Scan for the cell matching the given text and deliver its [X, Y] coordinate at center. 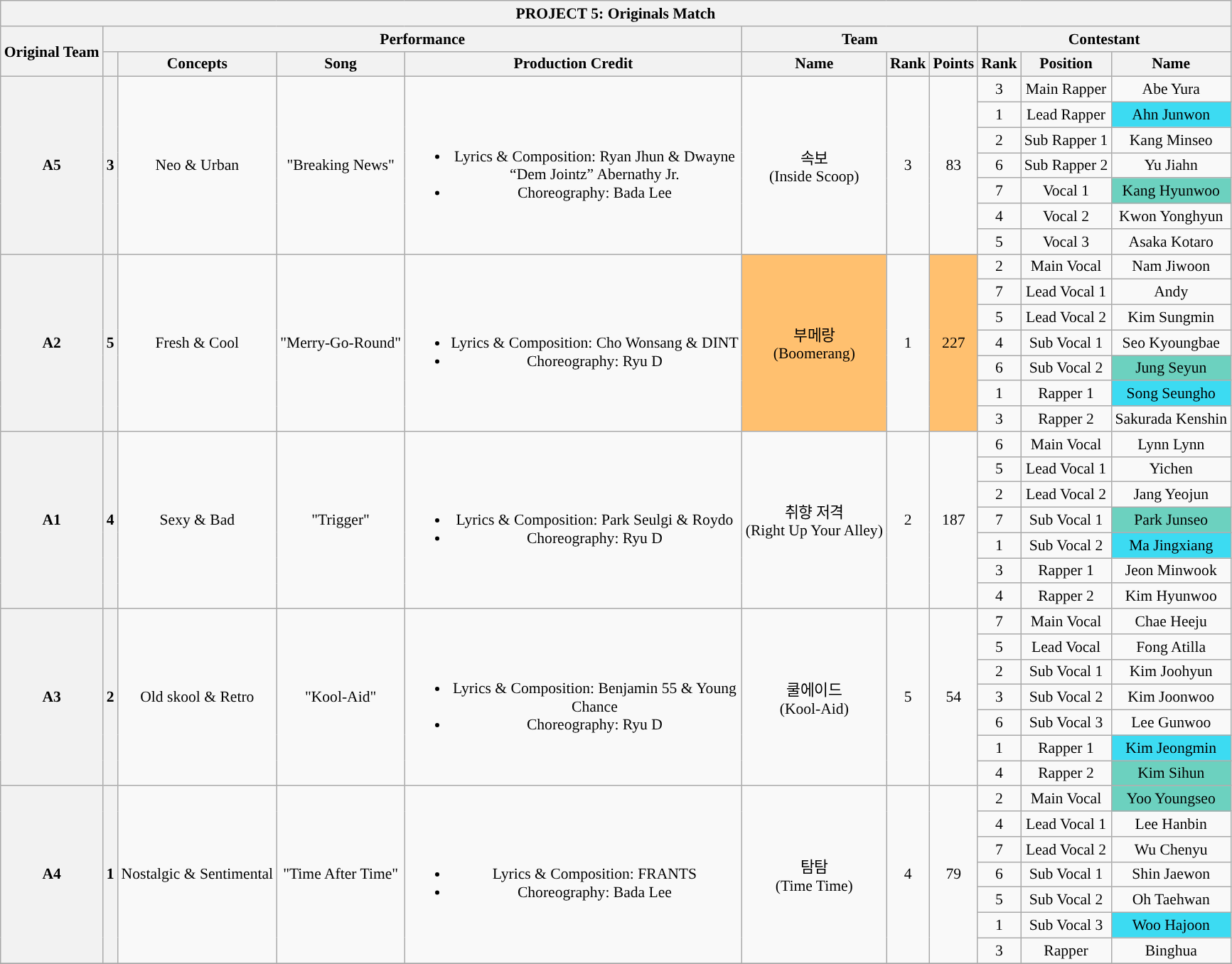
취향 저격 (Right Up Your Alley) [815, 520]
Sub Rapper 2 [1066, 166]
PROJECT 5: Originals Match [616, 14]
Lyrics & Composition: FRANTSChoreography: Bada Lee [573, 874]
Performance [422, 39]
속보 (Inside Scoop) [815, 165]
Lynn Lynn [1171, 444]
Asaka Kotaro [1171, 242]
Park Junseo [1171, 520]
Andy [1171, 292]
Jung Seyun [1171, 368]
Kwon Yonghyun [1171, 216]
Kim Hyunwoo [1171, 596]
"Trigger" [341, 520]
A2 [52, 343]
"Kool-Aid" [341, 697]
부메랑 (Boomerang) [815, 343]
Rapper [1066, 950]
Position [1066, 64]
A3 [52, 697]
Kim Jeongmin [1171, 748]
Seo Kyoungbae [1171, 343]
Kang Minseo [1171, 140]
Neo & Urban [198, 165]
Abe Yura [1171, 90]
Kim Joonwoo [1171, 697]
187 [953, 520]
"Merry-Go-Round" [341, 343]
Kim Joohyun [1171, 672]
Nam Jiwoon [1171, 267]
Kim Sungmin [1171, 318]
Team [860, 39]
A1 [52, 520]
Sakurada Kenshin [1171, 419]
"Breaking News" [341, 165]
Fresh & Cool [198, 343]
Jeon Minwook [1171, 571]
Lead Rapper [1066, 115]
Binghua [1171, 950]
쿨에이드 (Kool-Aid) [815, 697]
227 [953, 343]
Production Credit [573, 64]
Sub Rapper 1 [1066, 140]
79 [953, 874]
Contestant [1104, 39]
Sexy & Bad [198, 520]
Lee Gunwoo [1171, 723]
Old skool & Retro [198, 697]
Original Team [52, 51]
Ahn Junwon [1171, 115]
Fong Atilla [1171, 647]
Jang Yeojun [1171, 495]
83 [953, 165]
Lyrics & Composition: Ryan Jhun & Dwayne “Dem Jointz” Abernathy Jr.Choreography: Bada Lee [573, 165]
Lee Hanbin [1171, 824]
Ma Jingxiang [1171, 545]
Woo Hajoon [1171, 926]
Chae Heeju [1171, 621]
Vocal 2 [1066, 216]
탐탐 (Time Time) [815, 874]
Wu Chenyu [1171, 850]
Oh Taehwan [1171, 900]
Song Seungho [1171, 394]
Lyrics & Composition: Park Seulgi & RoydoChoreography: Ryu D [573, 520]
Lyrics & Composition: Cho Wonsang & DINTChoreography: Ryu D [573, 343]
"Time After Time" [341, 874]
Nostalgic & Sentimental [198, 874]
Kang Hyunwoo [1171, 191]
Yichen [1171, 469]
Main Rapper [1066, 90]
Vocal 1 [1066, 191]
Vocal 3 [1066, 242]
Shin Jaewon [1171, 874]
Lyrics & Composition: Benjamin 55 & Young ChanceChoreography: Ryu D [573, 697]
Points [953, 64]
A4 [52, 874]
Kim Sihun [1171, 773]
Concepts [198, 64]
Yoo Youngseo [1171, 799]
Song [341, 64]
A5 [52, 165]
Yu Jiahn [1171, 166]
54 [953, 697]
Lead Vocal [1066, 647]
